Pinpoint the cell where the given text exists, returning its (x, y) midpoint coordinate. 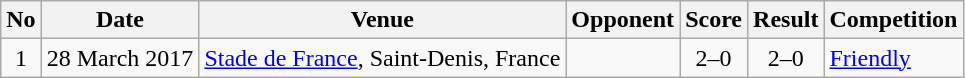
Score (714, 20)
No (21, 20)
28 March 2017 (120, 58)
Result (786, 20)
Friendly (894, 58)
1 (21, 58)
Venue (382, 20)
Stade de France, Saint-Denis, France (382, 58)
Competition (894, 20)
Date (120, 20)
Opponent (623, 20)
